Search for the cell housing the specified text and yield its (x, y) center coordinate. 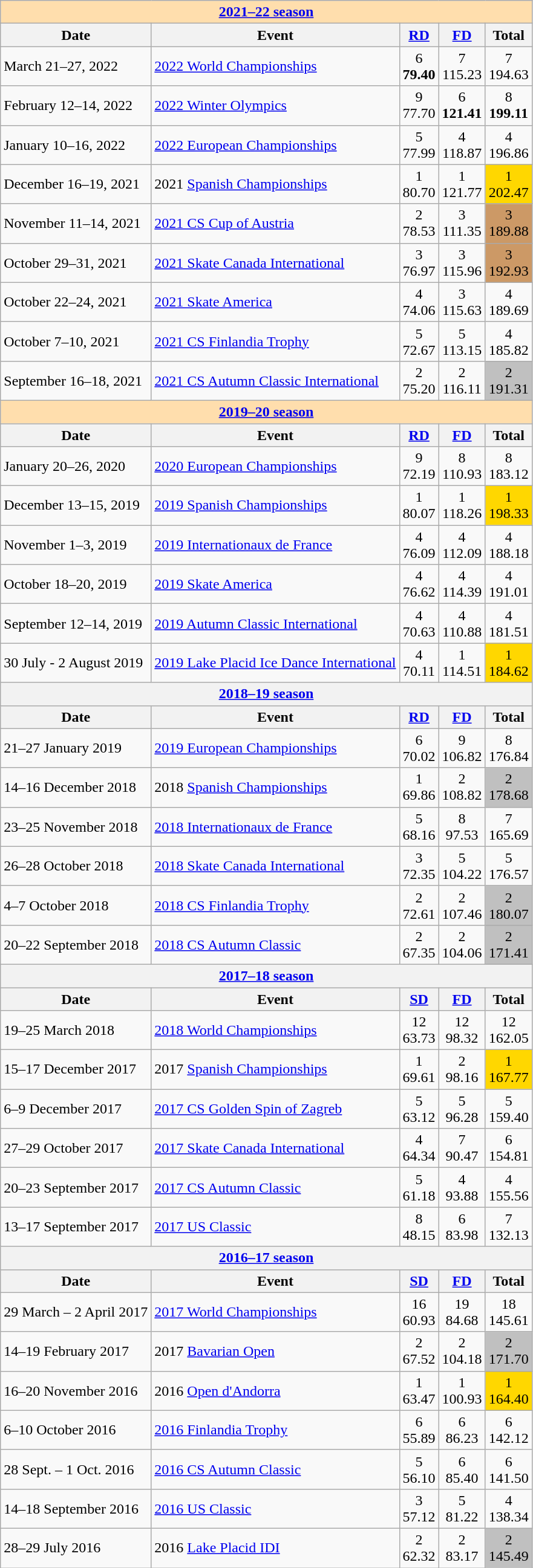
3 111.35 (462, 224)
2 171.41 (508, 944)
September 16–18, 2021 (76, 381)
2018 Internationaux de France (275, 827)
2021–22 season (266, 12)
6 121.41 (462, 105)
2 116.11 (462, 381)
4 76.09 (419, 545)
5 68.16 (419, 827)
4 181.51 (508, 624)
2019 Lake Placid Ice Dance International (275, 663)
3 76.97 (419, 262)
2017 Skate Canada International (275, 1148)
8 97.53 (462, 827)
1 69.61 (419, 1070)
6 83.98 (462, 1227)
20–22 September 2018 (76, 944)
October 22–24, 2021 (76, 302)
6 79.40 (419, 66)
1 184.62 (508, 663)
2 67.35 (419, 944)
4 188.18 (508, 545)
2019 Internationaux de France (275, 545)
3 72.35 (419, 866)
2 191.31 (508, 381)
28 Sept. – 1 Oct. 2016 (76, 1469)
October 18–20, 2019 (76, 584)
26–28 October 2018 (76, 866)
November 11–14, 2021 (76, 224)
14–18 September 2016 (76, 1509)
2017–18 season (266, 976)
7 132.13 (508, 1227)
2 72.61 (419, 905)
4 112.09 (462, 545)
1 80.07 (419, 505)
2017 Spanish Championships (275, 1070)
2018 World Championships (275, 1030)
2017 Bavarian Open (275, 1352)
5 77.99 (419, 145)
6 142.12 (508, 1430)
4 76.62 (419, 584)
8 183.12 (508, 467)
9 106.82 (462, 748)
2016 Open d'Andorra (275, 1390)
3 115.63 (462, 302)
3 192.93 (508, 262)
3 57.12 (419, 1509)
5 176.57 (508, 866)
2018 Skate Canada International (275, 866)
4 110.88 (462, 624)
3 115.96 (462, 262)
2 104.18 (462, 1352)
23–25 November 2018 (76, 827)
2016–17 season (266, 1258)
4 189.69 (508, 302)
27–29 October 2017 (76, 1148)
1 114.51 (462, 663)
1 202.47 (508, 184)
2018 CS Autumn Classic (275, 944)
2019 Spanish Championships (275, 505)
5 113.15 (462, 341)
4 70.11 (419, 663)
2019–20 season (266, 412)
4 70.63 (419, 624)
2018–19 season (266, 694)
2018 CS Finlandia Trophy (275, 905)
14–19 February 2017 (76, 1352)
7 165.69 (508, 827)
7 194.63 (508, 66)
2019 Autumn Classic International (275, 624)
18 145.61 (508, 1312)
5 56.10 (419, 1469)
5 72.67 (419, 341)
2022 World Championships (275, 66)
2021 Spanish Championships (275, 184)
2021 CS Finlandia Trophy (275, 341)
13–17 September 2017 (76, 1227)
2018 Spanish Championships (275, 787)
2 62.32 (419, 1547)
14–16 December 2018 (76, 787)
4 118.87 (462, 145)
2022 European Championships (275, 145)
6 70.02 (419, 748)
7 115.23 (462, 66)
6 86.23 (462, 1430)
8 199.11 (508, 105)
2 83.17 (462, 1547)
29 March – 2 April 2017 (76, 1312)
5 61.18 (419, 1187)
2 98.16 (462, 1070)
5 159.40 (508, 1109)
2021 Skate Canada International (275, 262)
7 90.47 (462, 1148)
1 198.33 (508, 505)
2 108.82 (462, 787)
19 84.68 (462, 1312)
4 93.88 (462, 1187)
2016 CS Autumn Classic (275, 1469)
28–29 July 2016 (76, 1547)
1 69.86 (419, 787)
4 155.56 (508, 1187)
2 180.07 (508, 905)
6 141.50 (508, 1469)
1 118.26 (462, 505)
November 1–3, 2019 (76, 545)
8 48.15 (419, 1227)
6–10 October 2016 (76, 1430)
September 12–14, 2019 (76, 624)
January 10–16, 2022 (76, 145)
2 171.70 (508, 1352)
4 138.34 (508, 1509)
1 121.77 (462, 184)
6 154.81 (508, 1148)
12 98.32 (462, 1030)
5 104.22 (462, 866)
2017 CS Autumn Classic (275, 1187)
16 60.93 (419, 1312)
2022 Winter Olympics (275, 105)
2016 Finlandia Trophy (275, 1430)
8 176.84 (508, 748)
4 196.86 (508, 145)
2021 Skate America (275, 302)
5 63.12 (419, 1109)
3 189.88 (508, 224)
30 July - 2 August 2019 (76, 663)
4–7 October 2018 (76, 905)
March 21–27, 2022 (76, 66)
2021 CS Autumn Classic International (275, 381)
2017 CS Golden Spin of Zagreb (275, 1109)
2 107.46 (462, 905)
2 75.20 (419, 381)
5 96.28 (462, 1109)
15–17 December 2017 (76, 1070)
8 110.93 (462, 467)
6 55.89 (419, 1430)
2016 Lake Placid IDI (275, 1547)
1 164.40 (508, 1390)
2019 Skate America (275, 584)
2016 US Classic (275, 1509)
2020 European Championships (275, 467)
4 191.01 (508, 584)
6–9 December 2017 (76, 1109)
2 145.49 (508, 1547)
2 67.52 (419, 1352)
2 178.68 (508, 787)
2 104.06 (462, 944)
February 12–14, 2022 (76, 105)
9 72.19 (419, 467)
1 167.77 (508, 1070)
1 100.93 (462, 1390)
4 114.39 (462, 584)
16–20 November 2016 (76, 1390)
October 7–10, 2021 (76, 341)
December 16–19, 2021 (76, 184)
4 64.34 (419, 1148)
4 185.82 (508, 341)
2019 European Championships (275, 748)
19–25 March 2018 (76, 1030)
December 13–15, 2019 (76, 505)
2021 CS Cup of Austria (275, 224)
1 63.47 (419, 1390)
4 74.06 (419, 302)
5 81.22 (462, 1509)
6 85.40 (462, 1469)
12 162.05 (508, 1030)
January 20–26, 2020 (76, 467)
October 29–31, 2021 (76, 262)
1 80.70 (419, 184)
2017 US Classic (275, 1227)
12 63.73 (419, 1030)
2 78.53 (419, 224)
2017 World Championships (275, 1312)
9 77.70 (419, 105)
21–27 January 2019 (76, 748)
20–23 September 2017 (76, 1187)
